Locate the cell with the specified text and output its (x, y) center coordinate. 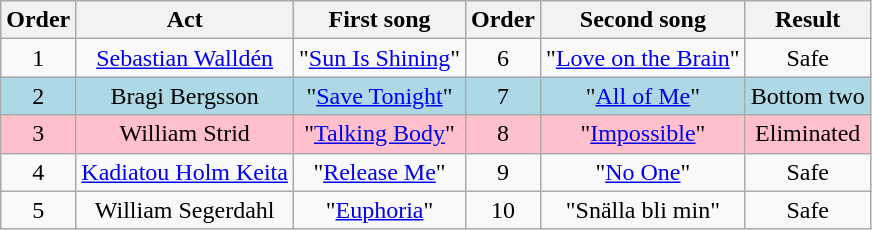
Act (185, 20)
3 (38, 134)
4 (38, 172)
1 (38, 58)
"Impossible" (644, 134)
"Love on the Brain" (644, 58)
7 (504, 96)
William Strid (185, 134)
Second song (644, 20)
"No One" (644, 172)
6 (504, 58)
10 (504, 210)
Kadiatou Holm Keita (185, 172)
Result (808, 20)
Eliminated (808, 134)
8 (504, 134)
"Talking Body" (379, 134)
"Euphoria" (379, 210)
2 (38, 96)
Sebastian Walldén (185, 58)
5 (38, 210)
"All of Me" (644, 96)
Bottom two (808, 96)
"Sun Is Shining" (379, 58)
"Release Me" (379, 172)
Bragi Bergsson (185, 96)
First song (379, 20)
"Save Tonight" (379, 96)
William Segerdahl (185, 210)
9 (504, 172)
"Snälla bli min" (644, 210)
